Locate the cell with the specified text and output its (X, Y) center coordinate. 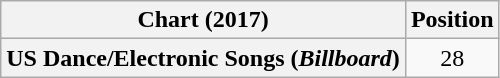
Chart (2017) (204, 20)
US Dance/Electronic Songs (Billboard) (204, 58)
Position (452, 20)
28 (452, 58)
